For the text-containing cell, return its midpoint in [x, y] coordinate format. 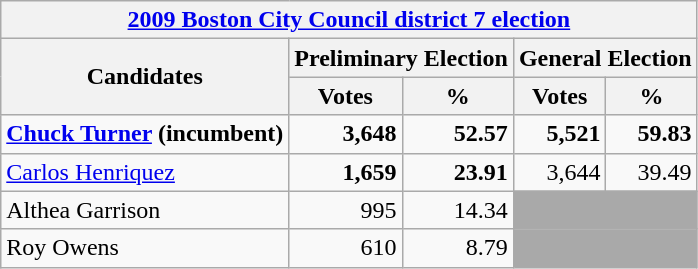
Carlos Henriquez [145, 172]
2009 Boston City Council district 7 election [349, 20]
8.79 [458, 248]
14.34 [458, 210]
Althea Garrison [145, 210]
Candidates [145, 77]
3,648 [346, 134]
52.57 [458, 134]
995 [346, 210]
39.49 [652, 172]
1,659 [346, 172]
59.83 [652, 134]
23.91 [458, 172]
5,521 [560, 134]
Preliminary Election [402, 58]
Chuck Turner (incumbent) [145, 134]
3,644 [560, 172]
General Election [605, 58]
Roy Owens [145, 248]
610 [346, 248]
